Scan for the cell matching the given text and deliver its [x, y] coordinate at center. 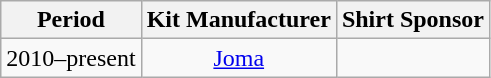
Joma [238, 58]
2010–present [71, 58]
Kit Manufacturer [238, 20]
Shirt Sponsor [412, 20]
Period [71, 20]
